Find where the given text appears and provide that cell's center as [x, y] coordinate. 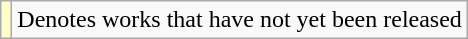
Denotes works that have not yet been released [240, 20]
